Extract the [x, y] coordinate from the center of the cell holding the provided text.  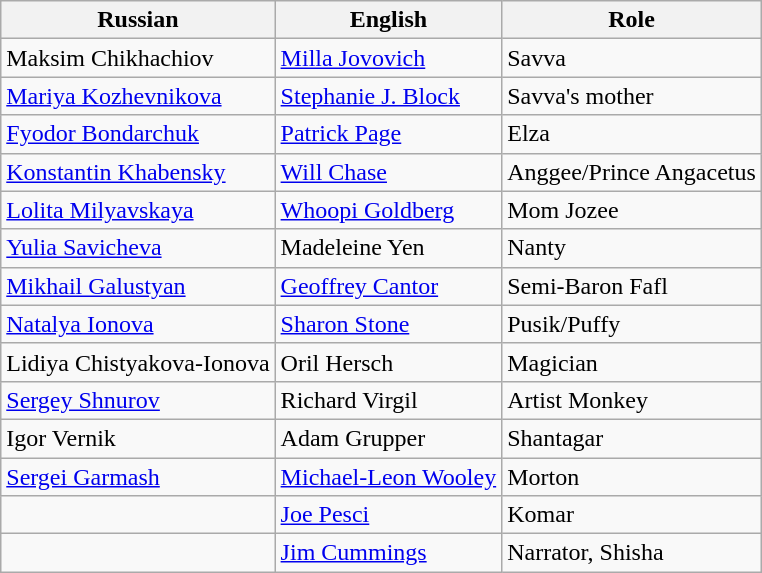
Sergei Garmash [138, 477]
Madeleine Yen [388, 248]
Geoffrey Cantor [388, 286]
Joe Pesci [388, 515]
Mom Jozee [632, 210]
Natalya Ionova [138, 324]
Richard Virgil [388, 400]
Lidiya Chistyakova-Ionova [138, 362]
Komar [632, 515]
Shantagar [632, 438]
Pusik/Puffy [632, 324]
Maksim Chikhachiov [138, 58]
Michael-Leon Wooley [388, 477]
Morton [632, 477]
Mariya Kozhevnikova [138, 96]
Sharon Stone [388, 324]
Sergey Shnurov [138, 400]
Russian [138, 20]
Artist Monkey [632, 400]
Milla Jovovich [388, 58]
Igor Vernik [138, 438]
Elza [632, 134]
Role [632, 20]
Savva's mother [632, 96]
Stephanie J. Block [388, 96]
Konstantin Khabensky [138, 172]
Mikhail Galustyan [138, 286]
Fyodor Bondarchuk [138, 134]
English [388, 20]
Jim Cummings [388, 553]
Oril Hersch [388, 362]
Nanty [632, 248]
Magician [632, 362]
Lolita Milyavskaya [138, 210]
Anggee/Prince Angacetus [632, 172]
Whoopi Goldberg [388, 210]
Semi-Baron Fafl [632, 286]
Narrator, Shisha [632, 553]
Will Chase [388, 172]
Adam Grupper [388, 438]
Savva [632, 58]
Patrick Page [388, 134]
Yulia Savicheva [138, 248]
